Provide the [x, y] coordinate of the cell's center where the given text is located.  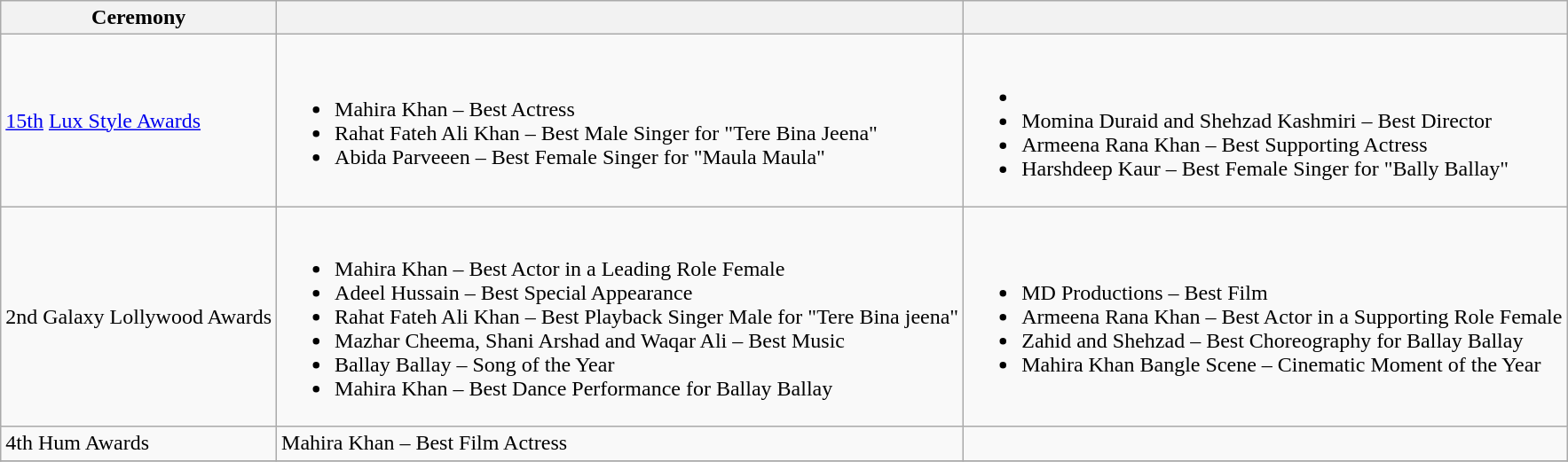
Mahira Khan – Best ActressRahat Fateh Ali Khan – Best Male Singer for "Tere Bina Jeena"Abida Parveeen – Best Female Singer for "Maula Maula" [620, 121]
4th Hum Awards [138, 443]
Ceremony [138, 18]
Mahira Khan – Best Film Actress [620, 443]
15th Lux Style Awards [138, 121]
Momina Duraid and Shehzad Kashmiri – Best DirectorArmeena Rana Khan – Best Supporting ActressHarshdeep Kaur – Best Female Singer for "Bally Ballay" [1265, 121]
2nd Galaxy Lollywood Awards [138, 317]
